Detect which cell encompasses the target text, then output its [X, Y] center coordinate. 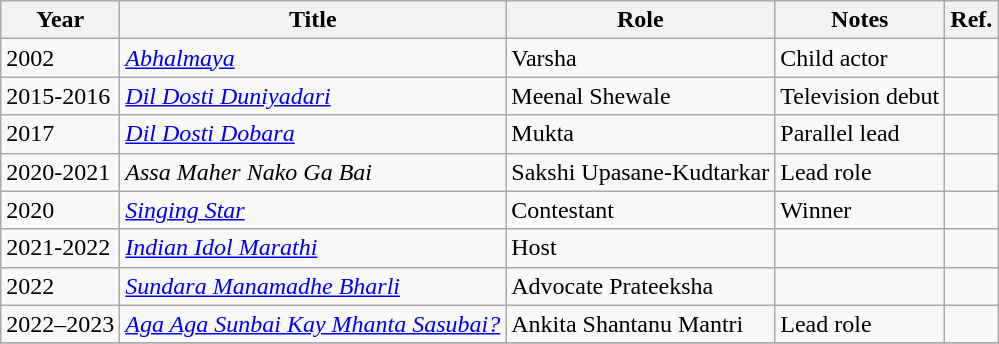
Contestant [640, 210]
2017 [60, 134]
Ref. [972, 20]
2022–2023 [60, 324]
Role [640, 20]
Abhalmaya [313, 58]
Year [60, 20]
2021-2022 [60, 248]
Dil Dosti Dobara [313, 134]
Sundara Manamadhe Bharli [313, 286]
Parallel lead [860, 134]
Notes [860, 20]
Singing Star [313, 210]
Mukta [640, 134]
2020 [60, 210]
Indian Idol Marathi [313, 248]
Sakshi Upasane-Kudtarkar [640, 172]
Assa Maher Nako Ga Bai [313, 172]
Meenal Shewale [640, 96]
Advocate Prateeksha [640, 286]
Television debut [860, 96]
Child actor [860, 58]
Host [640, 248]
2022 [60, 286]
2002 [60, 58]
Varsha [640, 58]
Aga Aga Sunbai Kay Mhanta Sasubai? [313, 324]
Title [313, 20]
2020-2021 [60, 172]
Ankita Shantanu Mantri [640, 324]
Winner [860, 210]
Dil Dosti Duniyadari [313, 96]
2015-2016 [60, 96]
